From the cell containing the given text, extract its center point as [X, Y] coordinate. 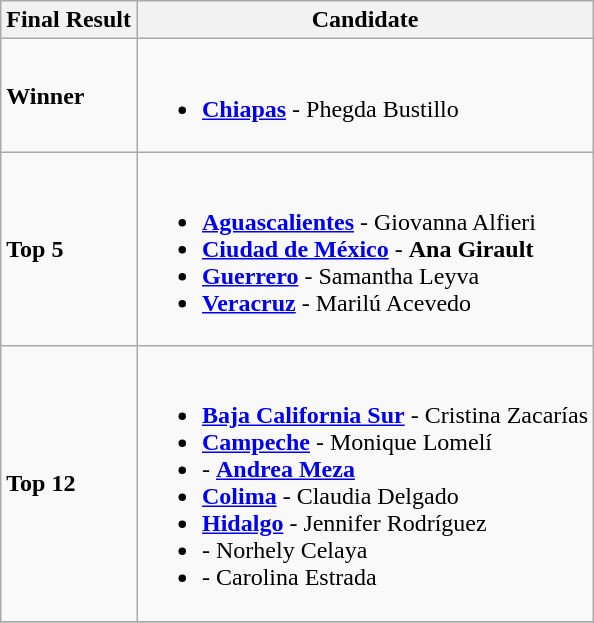
Candidate [364, 20]
Final Result [69, 20]
Winner [69, 96]
Chiapas - Phegda Bustillo [364, 96]
Top 12 [69, 484]
Aguascalientes - Giovanna Alfieri Ciudad de México - Ana Girault Guerrero - Samantha Leyva Veracruz - Marilú Acevedo [364, 249]
Top 5 [69, 249]
